From the cell containing the given text, extract its center point as [X, Y] coordinate. 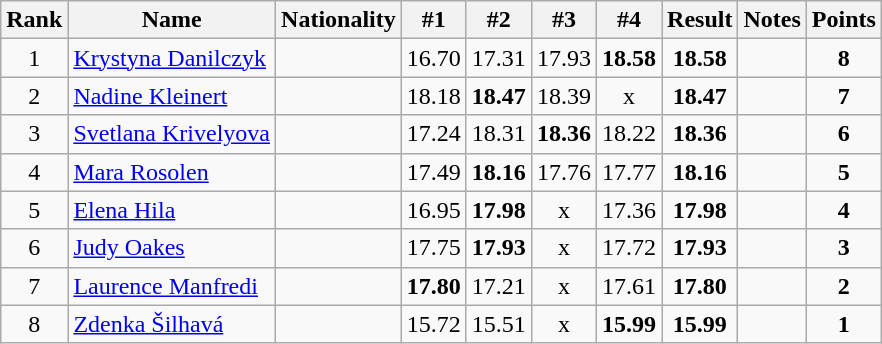
17.75 [434, 248]
17.21 [498, 286]
Svetlana Krivelyova [172, 134]
#2 [498, 20]
Zdenka Šilhavá [172, 324]
Points [844, 20]
17.31 [498, 58]
17.36 [628, 210]
17.77 [628, 172]
17.49 [434, 172]
#3 [564, 20]
18.31 [498, 134]
17.24 [434, 134]
Notes [772, 20]
17.61 [628, 286]
Nadine Kleinert [172, 96]
Name [172, 20]
16.95 [434, 210]
Elena Hila [172, 210]
15.51 [498, 324]
#4 [628, 20]
Nationality [339, 20]
17.76 [564, 172]
Result [700, 20]
#1 [434, 20]
18.18 [434, 96]
Laurence Manfredi [172, 286]
Rank [34, 20]
18.22 [628, 134]
15.72 [434, 324]
18.39 [564, 96]
16.70 [434, 58]
17.72 [628, 248]
Krystyna Danilczyk [172, 58]
Judy Oakes [172, 248]
Mara Rosolen [172, 172]
